Pinpoint the cell where the given text exists, returning its [X, Y] midpoint coordinate. 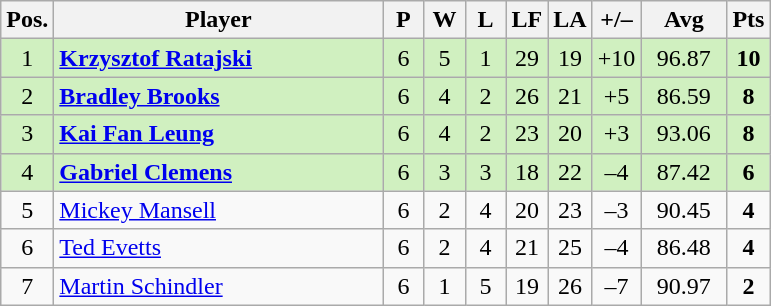
96.87 [684, 58]
Pts [748, 20]
29 [527, 58]
+/– [616, 20]
10 [748, 58]
LF [527, 20]
–7 [616, 286]
Player [218, 20]
+3 [616, 134]
Pos. [28, 20]
LA [570, 20]
+5 [616, 96]
Gabriel Clemens [218, 172]
87.42 [684, 172]
93.06 [684, 134]
18 [527, 172]
P [404, 20]
Martin Schindler [218, 286]
22 [570, 172]
Kai Fan Leung [218, 134]
Bradley Brooks [218, 96]
Avg [684, 20]
90.97 [684, 286]
25 [570, 248]
86.48 [684, 248]
W [444, 20]
Ted Evetts [218, 248]
–3 [616, 210]
L [486, 20]
Krzysztof Ratajski [218, 58]
7 [28, 286]
86.59 [684, 96]
+10 [616, 58]
Mickey Mansell [218, 210]
90.45 [684, 210]
